Scan for the cell matching the given text and deliver its [x, y] coordinate at center. 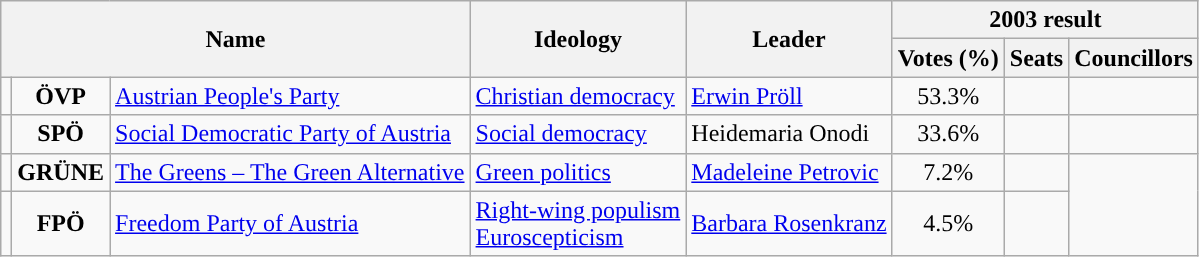
Madeleine Petrovic [789, 172]
Green politics [578, 172]
Freedom Party of Austria [290, 224]
Votes (%) [948, 58]
Ideology [578, 39]
Councillors [1134, 58]
7.2% [948, 172]
Erwin Pröll [789, 96]
Heidemaria Onodi [789, 134]
53.3% [948, 96]
2003 result [1045, 20]
4.5% [948, 224]
Social democracy [578, 134]
The Greens – The Green Alternative [290, 172]
GRÜNE [61, 172]
Christian democracy [578, 96]
ÖVP [61, 96]
Austrian People's Party [290, 96]
Barbara Rosenkranz [789, 224]
Right-wing populismEuroscepticism [578, 224]
Leader [789, 39]
Seats [1036, 58]
Name [236, 39]
33.6% [948, 134]
SPÖ [61, 134]
Social Democratic Party of Austria [290, 134]
FPÖ [61, 224]
